Extract the [x, y] coordinate from the center of the cell holding the provided text.  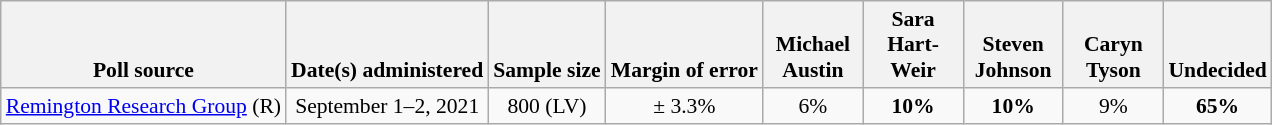
Poll source [144, 44]
6% [813, 106]
Caryn Tyson [1113, 44]
± 3.3% [684, 106]
800 (LV) [546, 106]
Undecided [1217, 44]
Margin of error [684, 44]
September 1–2, 2021 [387, 106]
65% [1217, 106]
Date(s) administered [387, 44]
Michael Austin [813, 44]
Sample size [546, 44]
Remington Research Group (R) [144, 106]
9% [1113, 106]
Sara Hart-Weir [913, 44]
Steven Johnson [1013, 44]
